Pinpoint the cell where the given text exists, returning its (X, Y) midpoint coordinate. 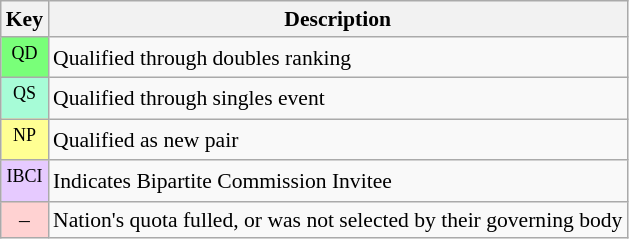
IBCI (24, 182)
Indicates Bipartite Commission Invitee (338, 182)
– (24, 220)
Nation's quota fulled, or was not selected by their governing body (338, 220)
QS (24, 98)
Qualified through singles event (338, 98)
Qualified as new pair (338, 140)
Description (338, 19)
Key (24, 19)
NP (24, 140)
QD (24, 58)
Qualified through doubles ranking (338, 58)
